Scan for the cell matching the given text and deliver its (X, Y) coordinate at center. 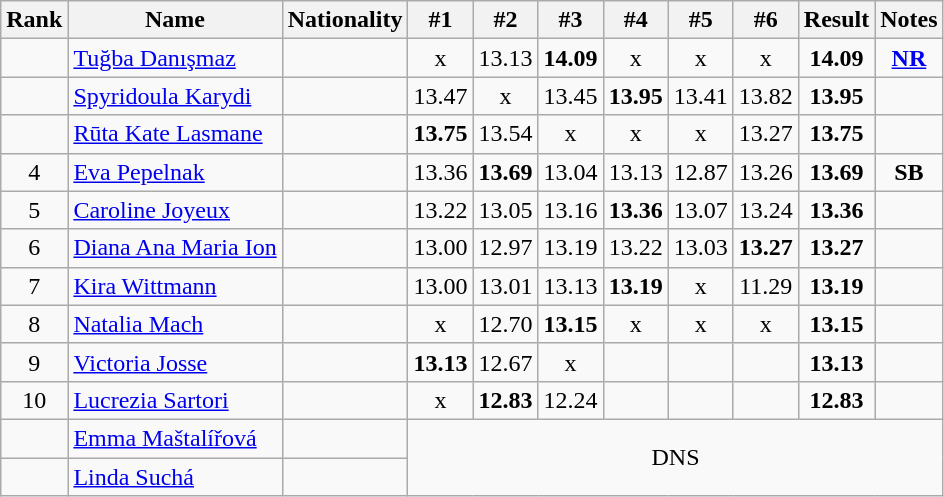
Lucrezia Sartori (175, 400)
#1 (440, 20)
13.16 (570, 210)
Notes (909, 20)
13.07 (700, 210)
12.70 (506, 324)
13.82 (766, 96)
8 (34, 324)
5 (34, 210)
Nationality (345, 20)
Rank (34, 20)
12.24 (570, 400)
13.41 (700, 96)
13.24 (766, 210)
12.67 (506, 362)
Name (175, 20)
Result (836, 20)
Emma Maštalířová (175, 438)
SB (909, 172)
Rūta Kate Lasmane (175, 134)
Natalia Mach (175, 324)
Caroline Joyeux (175, 210)
12.97 (506, 248)
Linda Suchá (175, 477)
13.04 (570, 172)
#5 (700, 20)
#4 (636, 20)
#3 (570, 20)
Eva Pepelnak (175, 172)
13.01 (506, 286)
10 (34, 400)
7 (34, 286)
6 (34, 248)
Diana Ana Maria Ion (175, 248)
13.03 (700, 248)
13.26 (766, 172)
13.54 (506, 134)
#2 (506, 20)
9 (34, 362)
Tuğba Danışmaz (175, 58)
13.45 (570, 96)
Spyridoula Karydi (175, 96)
11.29 (766, 286)
NR (909, 58)
12.87 (700, 172)
#6 (766, 20)
Kira Wittmann (175, 286)
13.05 (506, 210)
Victoria Josse (175, 362)
4 (34, 172)
DNS (676, 457)
13.47 (440, 96)
